Scan for the cell matching the given text and deliver its (X, Y) coordinate at center. 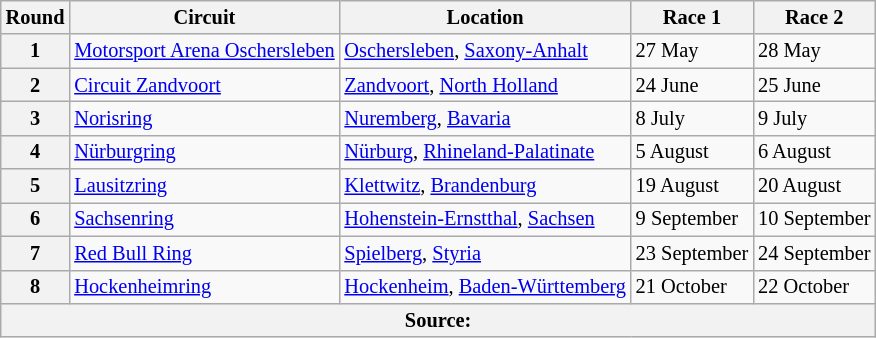
5 (36, 186)
3 (36, 118)
28 May (814, 51)
Zandvoort, North Holland (484, 85)
8 (36, 287)
8 July (692, 118)
Oschersleben, Saxony-Anhalt (484, 51)
9 September (692, 219)
Nürburgring (204, 152)
Round (36, 17)
9 July (814, 118)
21 October (692, 287)
1 (36, 51)
Norisring (204, 118)
Motorsport Arena Oschersleben (204, 51)
Race 2 (814, 17)
4 (36, 152)
2 (36, 85)
Spielberg, Styria (484, 253)
Nuremberg, Bavaria (484, 118)
7 (36, 253)
6 (36, 219)
23 September (692, 253)
Source: (438, 320)
Sachsenring (204, 219)
19 August (692, 186)
Circuit (204, 17)
Circuit Zandvoort (204, 85)
20 August (814, 186)
24 September (814, 253)
27 May (692, 51)
6 August (814, 152)
10 September (814, 219)
Red Bull Ring (204, 253)
Hohenstein-Ernstthal, Sachsen (484, 219)
Hockenheim, Baden-Württemberg (484, 287)
Location (484, 17)
25 June (814, 85)
24 June (692, 85)
Lausitzring (204, 186)
Nürburg, Rhineland-Palatinate (484, 152)
Hockenheimring (204, 287)
Klettwitz, Brandenburg (484, 186)
5 August (692, 152)
Race 1 (692, 17)
22 October (814, 287)
